Return the (x, y) coordinate for the center point of the cell that contains the specified text.  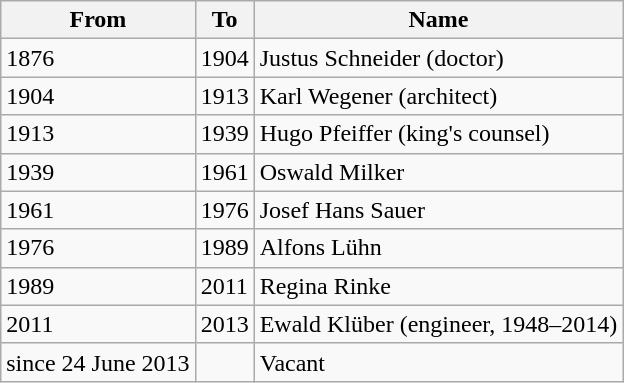
Josef Hans Sauer (438, 210)
Hugo Pfeiffer (king's counsel) (438, 134)
since 24 June 2013 (98, 362)
Alfons Lühn (438, 248)
Ewald Klüber (engineer, 1948–2014) (438, 324)
Vacant (438, 362)
To (224, 20)
Karl Wegener (architect) (438, 96)
Regina Rinke (438, 286)
2013 (224, 324)
From (98, 20)
Justus Schneider (doctor) (438, 58)
Oswald Milker (438, 172)
Name (438, 20)
1876 (98, 58)
